For the text-containing cell, return its midpoint in (X, Y) coordinate format. 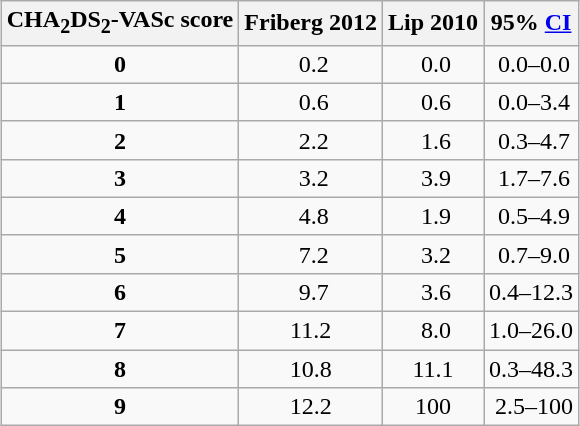
100 (432, 407)
10.8 (311, 369)
0.5–4.9 (532, 216)
3.6 (432, 292)
7 (120, 331)
Friberg 2012 (311, 23)
0.0 (432, 64)
9 (120, 407)
2.5–100 (532, 407)
3.9 (432, 178)
0.2 (311, 64)
0.7–9.0 (532, 254)
CHA2DS2-VASc score (120, 23)
8 (120, 369)
95% CI (532, 23)
Lip 2010 (432, 23)
0 (120, 64)
0.3–4.7 (532, 140)
4 (120, 216)
1.6 (432, 140)
1.7–7.6 (532, 178)
5 (120, 254)
1.9 (432, 216)
0.3–48.3 (532, 369)
8.0 (432, 331)
0.0–0.0 (532, 64)
4.8 (311, 216)
6 (120, 292)
2.2 (311, 140)
0.4–12.3 (532, 292)
3 (120, 178)
1.0–26.0 (532, 331)
7.2 (311, 254)
2 (120, 140)
9.7 (311, 292)
0.0–3.4 (532, 102)
1 (120, 102)
11.1 (432, 369)
11.2 (311, 331)
12.2 (311, 407)
